Locate the cell with the specified text and output its (x, y) center coordinate. 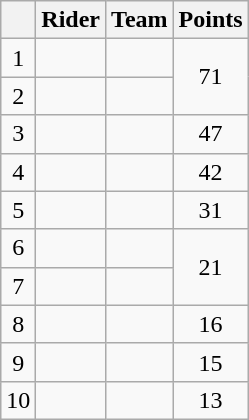
Points (210, 20)
6 (18, 248)
2 (18, 96)
8 (18, 324)
9 (18, 362)
7 (18, 286)
47 (210, 134)
Rider (71, 20)
Team (140, 20)
5 (18, 210)
21 (210, 267)
42 (210, 172)
10 (18, 400)
15 (210, 362)
4 (18, 172)
3 (18, 134)
31 (210, 210)
1 (18, 58)
71 (210, 77)
16 (210, 324)
13 (210, 400)
